Provide the [x, y] coordinate of the cell's center where the given text is located.  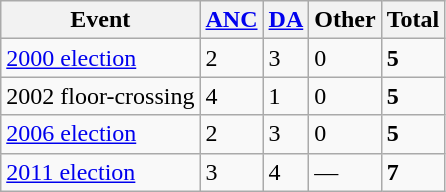
2002 floor-crossing [100, 96]
2006 election [100, 134]
Other [345, 20]
Total [413, 20]
— [345, 172]
DA [286, 20]
ANC [232, 20]
1 [286, 96]
2011 election [100, 172]
7 [413, 172]
Event [100, 20]
2000 election [100, 58]
